Locate the cell with the specified text and output its [x, y] center coordinate. 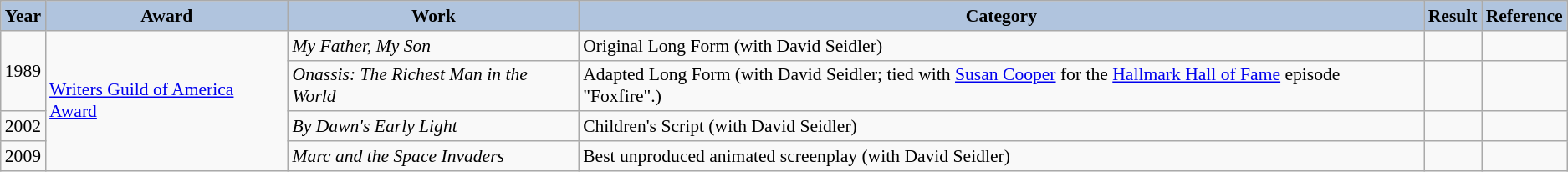
My Father, My Son [434, 46]
Award [167, 16]
Best unproduced animated screenplay (with David Seidler) [1002, 156]
Marc and the Space Invaders [434, 156]
Reference [1525, 16]
Result [1453, 16]
Writers Guild of America Award [167, 101]
Work [434, 16]
Onassis: The Richest Man in the World [434, 85]
Original Long Form (with David Seidler) [1002, 46]
1989 [23, 72]
By Dawn's Early Light [434, 127]
Adapted Long Form (with David Seidler; tied with Susan Cooper for the Hallmark Hall of Fame episode "Foxfire".) [1002, 85]
Year [23, 16]
2002 [23, 127]
2009 [23, 156]
Category [1002, 16]
Children's Script (with David Seidler) [1002, 127]
